Determine the (x, y) coordinate at the center of the cell enclosing the given text.  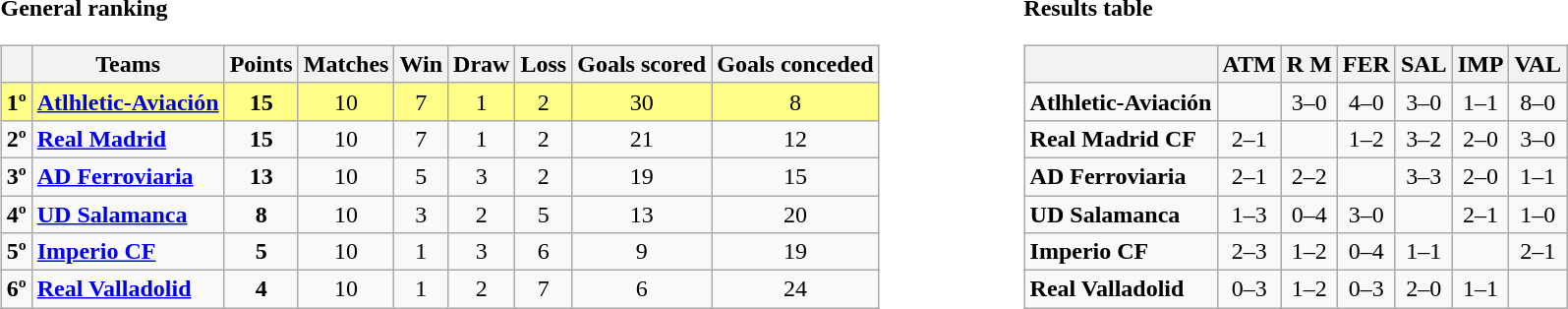
21 (642, 139)
Draw (482, 64)
4º (16, 214)
30 (642, 101)
Goals scored (642, 64)
2–3 (1249, 252)
Matches (346, 64)
VAL (1538, 64)
ATM (1249, 64)
2º (16, 139)
5º (16, 252)
3–3 (1423, 176)
IMP (1481, 64)
Real Madrid (128, 139)
1º (16, 101)
2–2 (1309, 176)
20 (795, 214)
Goals conceded (795, 64)
3º (16, 176)
Points (261, 64)
4 (261, 289)
9 (642, 252)
1–0 (1538, 214)
3–2 (1423, 139)
Teams (128, 64)
R M (1309, 64)
Win (421, 64)
8–0 (1538, 101)
SAL (1423, 64)
1–3 (1249, 214)
Real Madrid CF (1121, 139)
4–0 (1366, 101)
Loss (544, 64)
24 (795, 289)
6º (16, 289)
12 (795, 139)
FER (1366, 64)
